Provide the (X, Y) coordinate of the cell's center where the given text is located.  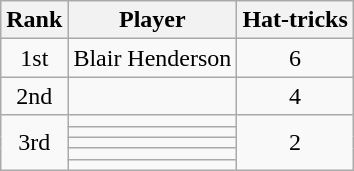
6 (295, 58)
2nd (34, 96)
Hat-tricks (295, 20)
4 (295, 96)
3rd (34, 142)
1st (34, 58)
Player (152, 20)
Rank (34, 20)
Blair Henderson (152, 58)
2 (295, 142)
